For the text-containing cell, return its midpoint in (X, Y) coordinate format. 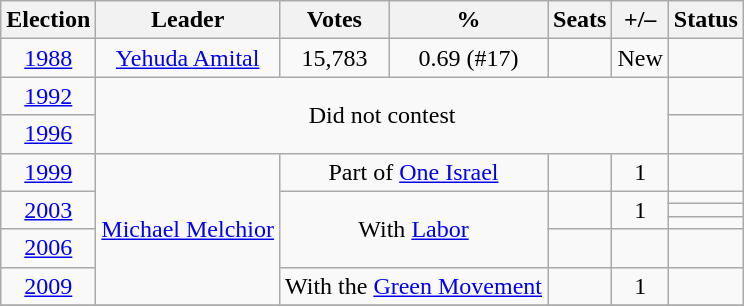
0.69 (#17) (468, 58)
With Labor (413, 229)
Did not contest (382, 115)
% (468, 20)
+/– (640, 20)
Part of One Israel (413, 172)
With the Green Movement (413, 286)
1992 (48, 96)
2009 (48, 286)
Leader (188, 20)
1988 (48, 58)
2006 (48, 248)
Michael Melchior (188, 229)
15,783 (334, 58)
1996 (48, 134)
2003 (48, 210)
Election (48, 20)
Yehuda Amital (188, 58)
Seats (580, 20)
Status (706, 20)
New (640, 58)
1999 (48, 172)
Votes (334, 20)
